Output the (x, y) coordinate of the center of the cell containing the given text.  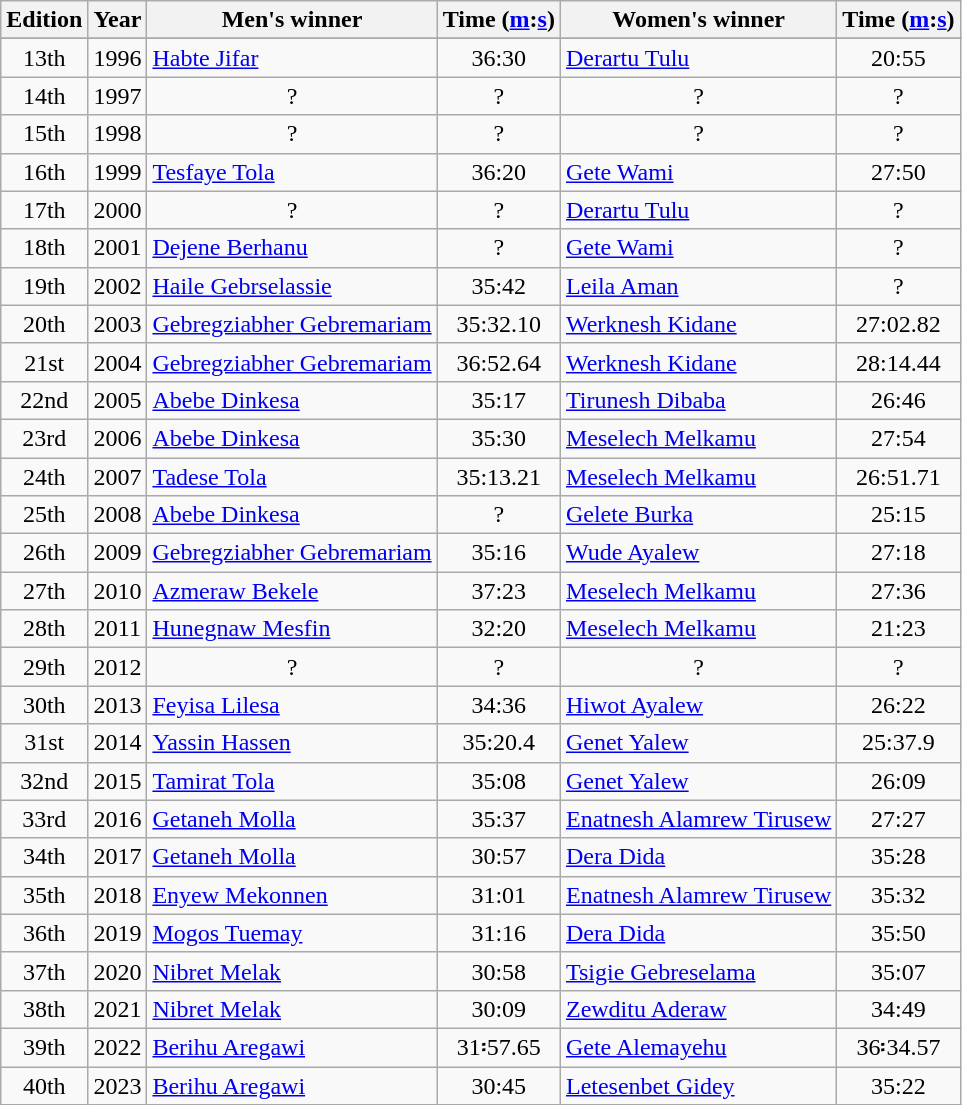
39th (44, 1047)
34:49 (898, 1009)
35:32 (898, 895)
35:50 (898, 933)
35:08 (498, 781)
Tirunesh Dibaba (698, 400)
2018 (118, 895)
15th (44, 134)
2017 (118, 857)
27:27 (898, 819)
25:37.9 (898, 743)
19th (44, 286)
26:46 (898, 400)
16th (44, 172)
37:23 (498, 591)
23rd (44, 438)
2011 (118, 629)
Men's winner (292, 20)
2009 (118, 553)
Zewditu Aderaw (698, 1009)
Wude Ayalew (698, 553)
36:52.64 (498, 362)
27:18 (898, 553)
34:36 (498, 705)
Letesenbet Gidey (698, 1085)
1997 (118, 96)
35:28 (898, 857)
2007 (118, 477)
28:14.44 (898, 362)
Tsigie Gebreselama (698, 971)
40th (44, 1085)
Haile Gebrselassie (292, 286)
35:13.21 (498, 477)
13th (44, 58)
1998 (118, 134)
2020 (118, 971)
31st (44, 743)
34th (44, 857)
Feyisa Lilesa (292, 705)
30:09 (498, 1009)
24th (44, 477)
35:42 (498, 286)
2000 (118, 210)
32:20 (498, 629)
27:54 (898, 438)
2022 (118, 1047)
2023 (118, 1085)
27:50 (898, 172)
Year (118, 20)
31፡57.65 (498, 1047)
2019 (118, 933)
31:01 (498, 895)
2015 (118, 781)
30:45 (498, 1085)
21:23 (898, 629)
Women's winner (698, 20)
2004 (118, 362)
Tesfaye Tola (292, 172)
Hunegnaw Mesfin (292, 629)
36th (44, 933)
2002 (118, 286)
37th (44, 971)
2016 (118, 819)
35:17 (498, 400)
36:20 (498, 172)
21st (44, 362)
2012 (118, 667)
2010 (118, 591)
36፡34.57 (898, 1047)
Azmeraw Bekele (292, 591)
18th (44, 248)
35:22 (898, 1085)
1999 (118, 172)
28th (44, 629)
25th (44, 515)
27:36 (898, 591)
31:16 (498, 933)
2001 (118, 248)
Gelete Burka (698, 515)
27th (44, 591)
26:51.71 (898, 477)
Habte Jifar (292, 58)
Yassin Hassen (292, 743)
2021 (118, 1009)
35:37 (498, 819)
35:32.10 (498, 324)
Gete Alemayehu (698, 1047)
26:09 (898, 781)
Leila Aman (698, 286)
33rd (44, 819)
Edition (44, 20)
26:22 (898, 705)
27:02.82 (898, 324)
20th (44, 324)
Dejene Berhanu (292, 248)
29th (44, 667)
36:30 (498, 58)
26th (44, 553)
22nd (44, 400)
30:58 (498, 971)
2014 (118, 743)
35:07 (898, 971)
2013 (118, 705)
14th (44, 96)
35:20.4 (498, 743)
Enyew Mekonnen (292, 895)
30th (44, 705)
2008 (118, 515)
Hiwot Ayalew (698, 705)
30:57 (498, 857)
35:16 (498, 553)
Mogos Tuemay (292, 933)
35th (44, 895)
2006 (118, 438)
35:30 (498, 438)
2005 (118, 400)
2003 (118, 324)
1996 (118, 58)
25:15 (898, 515)
20:55 (898, 58)
38th (44, 1009)
17th (44, 210)
Tamirat Tola (292, 781)
32nd (44, 781)
Tadese Tola (292, 477)
